Find where the given text appears and provide that cell's center as (X, Y) coordinate. 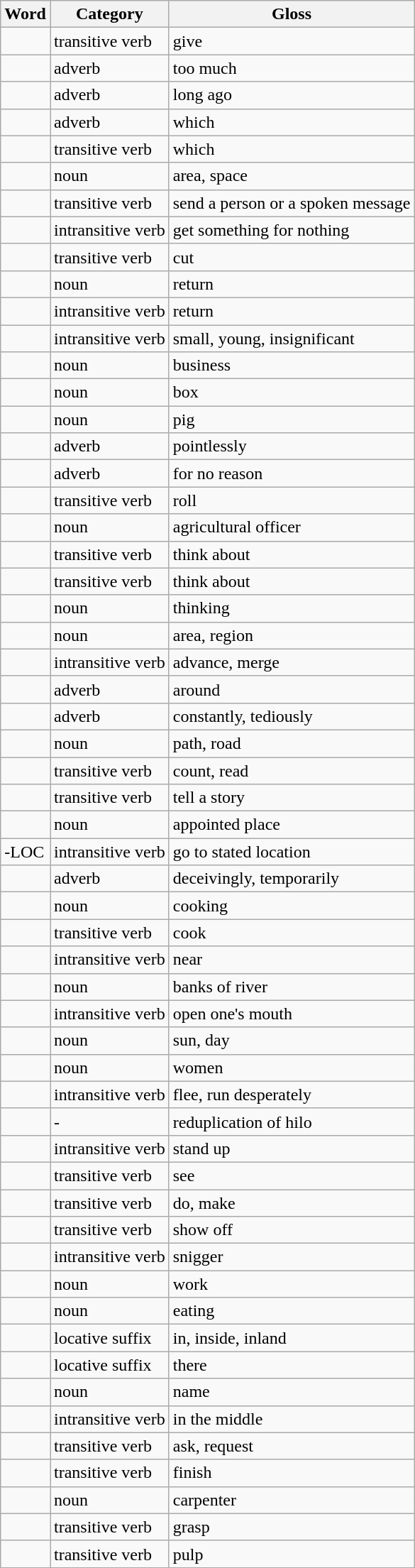
reduplication of hilo (292, 1122)
ask, request (292, 1446)
banks of river (292, 987)
work (292, 1284)
stand up (292, 1148)
there (292, 1365)
deceivingly, temporarily (292, 879)
in, inside, inland (292, 1338)
send a person or a spoken message (292, 203)
carpenter (292, 1500)
finish (292, 1473)
-LOC (26, 852)
thinking (292, 608)
cut (292, 257)
tell a story (292, 798)
too much (292, 68)
box (292, 393)
advance, merge (292, 662)
constantly, tediously (292, 716)
pointlessly (292, 446)
for no reason (292, 473)
around (292, 689)
grasp (292, 1527)
flee, run desperately (292, 1095)
show off (292, 1230)
small, young, insignificant (292, 339)
area, space (292, 176)
near (292, 960)
business (292, 366)
Gloss (292, 14)
women (292, 1068)
count, read (292, 770)
get something for nothing (292, 230)
- (109, 1122)
pulp (292, 1554)
go to stated location (292, 852)
cook (292, 933)
cooking (292, 906)
pig (292, 420)
path, road (292, 743)
do, make (292, 1203)
agricultural officer (292, 527)
name (292, 1392)
area, region (292, 635)
roll (292, 500)
see (292, 1175)
eating (292, 1311)
give (292, 41)
Category (109, 14)
sun, day (292, 1041)
snigger (292, 1257)
open one's mouth (292, 1014)
long ago (292, 95)
in the middle (292, 1419)
appointed place (292, 825)
Word (26, 14)
